Return [X, Y] of the center of cell containing provided text 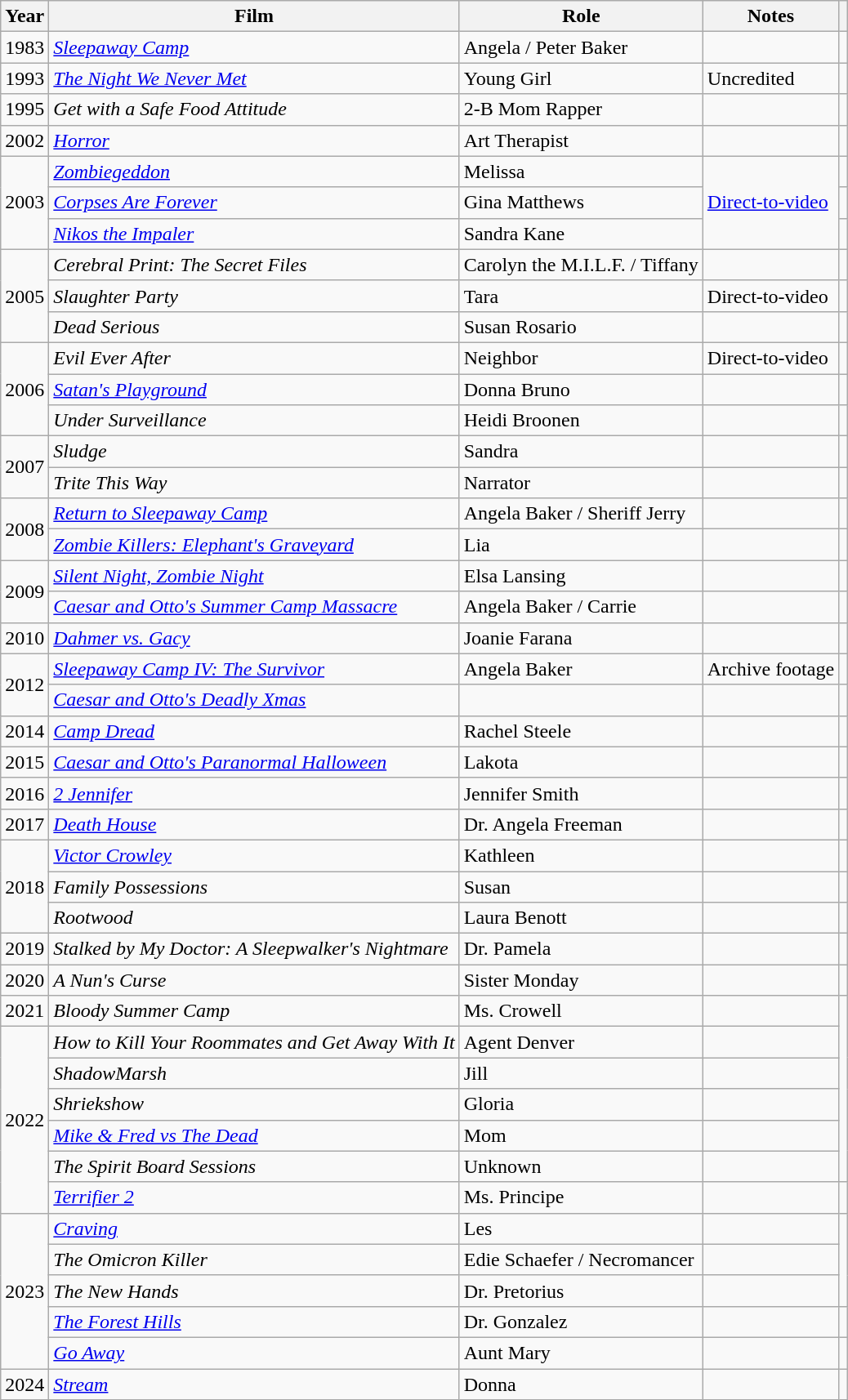
2021 [25, 1011]
Jennifer Smith [581, 793]
Young Girl [581, 78]
Archive footage [770, 669]
Shriekshow [254, 1104]
2002 [25, 140]
Neighbor [581, 358]
Dr. Pretorius [581, 1291]
Tara [581, 296]
Camp Dread [254, 731]
Caesar and Otto's Paranormal Halloween [254, 762]
Sleepaway Camp IV: The Survivor [254, 669]
Craving [254, 1228]
2006 [25, 389]
Slaughter Party [254, 296]
Film [254, 16]
Narrator [581, 483]
2003 [25, 203]
Carolyn the M.I.L.F. / Tiffany [581, 265]
Angela Baker / Carrie [581, 607]
Caesar and Otto's Summer Camp Massacre [254, 607]
Terrifier 2 [254, 1197]
Laura Benott [581, 918]
Under Surveillance [254, 421]
Go Away [254, 1353]
A Nun's Curse [254, 980]
Sister Monday [581, 980]
Horror [254, 140]
Angela / Peter Baker [581, 47]
2024 [25, 1384]
Sludge [254, 452]
2014 [25, 731]
Mom [581, 1135]
Mike & Fred vs The Dead [254, 1135]
Melissa [581, 172]
Jill [581, 1073]
Rachel Steele [581, 731]
The New Hands [254, 1291]
1993 [25, 78]
Ms. Principe [581, 1197]
Ms. Crowell [581, 1011]
Joanie Farana [581, 638]
Unknown [581, 1166]
Dahmer vs. Gacy [254, 638]
2010 [25, 638]
Donna Bruno [581, 390]
Stalked by My Doctor: A Sleepwalker's Nightmare [254, 949]
2008 [25, 529]
The Spirit Board Sessions [254, 1166]
2017 [25, 824]
2022 [25, 1120]
Family Possessions [254, 886]
Corpses Are Forever [254, 203]
Sandra Kane [581, 234]
Kathleen [581, 855]
2020 [25, 980]
Zombiegeddon [254, 172]
Gloria [581, 1104]
Agent Denver [581, 1042]
Angela Baker / Sheriff Jerry [581, 514]
The Forest Hills [254, 1322]
Angela Baker [581, 669]
Year [25, 16]
Role [581, 16]
2012 [25, 684]
Bloody Summer Camp [254, 1011]
Lakota [581, 762]
ShadowMarsh [254, 1073]
2015 [25, 762]
Return to Sleepaway Camp [254, 514]
2016 [25, 793]
Death House [254, 824]
How to Kill Your Roommates and Get Away With It [254, 1042]
Trite This Way [254, 483]
2007 [25, 467]
2 Jennifer [254, 793]
Satan's Playground [254, 390]
2009 [25, 591]
Aunt Mary [581, 1353]
Sleepaway Camp [254, 47]
Caesar and Otto's Deadly Xmas [254, 700]
Uncredited [770, 78]
Silent Night, Zombie Night [254, 576]
Stream [254, 1384]
Victor Crowley [254, 855]
2005 [25, 296]
Art Therapist [581, 140]
Evil Ever After [254, 358]
Nikos the Impaler [254, 234]
The Night We Never Met [254, 78]
Sandra [581, 452]
Dead Serious [254, 327]
Get with a Safe Food Attitude [254, 109]
Heidi Broonen [581, 421]
Cerebral Print: The Secret Files [254, 265]
1995 [25, 109]
2-B Mom Rapper [581, 109]
The Omicron Killer [254, 1260]
Susan [581, 886]
Elsa Lansing [581, 576]
2019 [25, 949]
Dr. Gonzalez [581, 1322]
Les [581, 1228]
Lia [581, 545]
Edie Schaefer / Necromancer [581, 1260]
Rootwood [254, 918]
Notes [770, 16]
Dr. Pamela [581, 949]
Zombie Killers: Elephant's Graveyard [254, 545]
2018 [25, 886]
Gina Matthews [581, 203]
2023 [25, 1291]
1983 [25, 47]
Donna [581, 1384]
Dr. Angela Freeman [581, 824]
Susan Rosario [581, 327]
